Pinpoint the cell where the given text exists, returning its (x, y) midpoint coordinate. 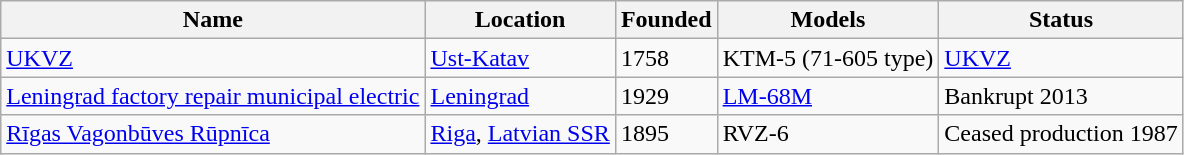
Location (520, 20)
Leningrad (520, 96)
Status (1061, 20)
1929 (666, 96)
RVZ-6 (828, 134)
Models (828, 20)
Riga, Latvian SSR (520, 134)
Name (213, 20)
LM-68M (828, 96)
Leningrad factory repair municipal electric (213, 96)
Ust-Katav (520, 58)
Rīgas Vagonbūves Rūpnīca (213, 134)
1895 (666, 134)
KTM-5 (71-605 type) (828, 58)
Bankrupt 2013 (1061, 96)
Founded (666, 20)
1758 (666, 58)
Ceased production 1987 (1061, 134)
